Extract the [x, y] coordinate from the center of the cell holding the provided text.  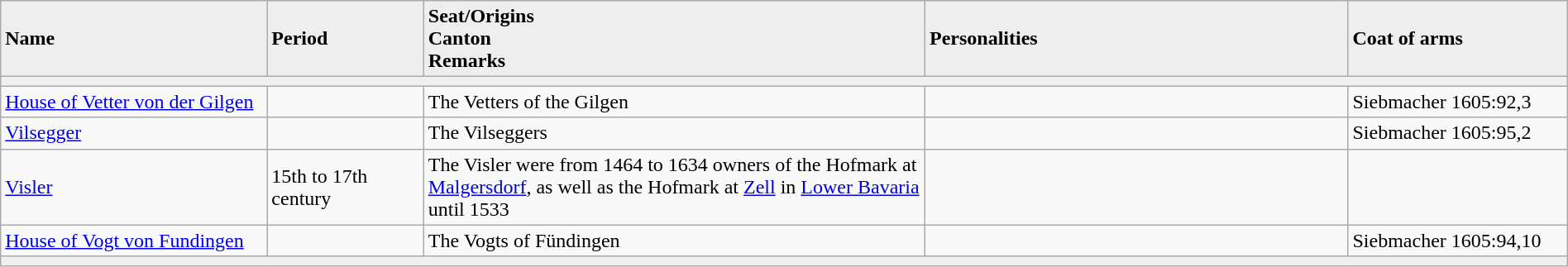
Seat/Origins Canton Remarks [674, 39]
Coat of arms [1457, 39]
Siebmacher 1605:94,10 [1457, 241]
The Visler were from 1464 to 1634 owners of the Hofmark at Malgersdorf, as well as the Hofmark at Zell in Lower Bavaria until 1533 [674, 187]
Siebmacher 1605:92,3 [1457, 102]
15th to 17th century [346, 187]
Name [134, 39]
House of Vogt von Fundingen [134, 241]
Siebmacher 1605:95,2 [1457, 133]
The Vogts of Fündingen [674, 241]
Visler [134, 187]
The Vilseggers [674, 133]
Period [346, 39]
House of Vetter von der Gilgen [134, 102]
The Vetters of the Gilgen [674, 102]
Vilsegger [134, 133]
Personalities [1136, 39]
